Return the [X, Y] coordinate for the center point of the cell that contains the specified text.  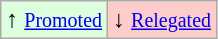
↓ Relegated [162, 20]
↑ Promoted [54, 20]
